Return [x, y] of the center of cell containing provided text 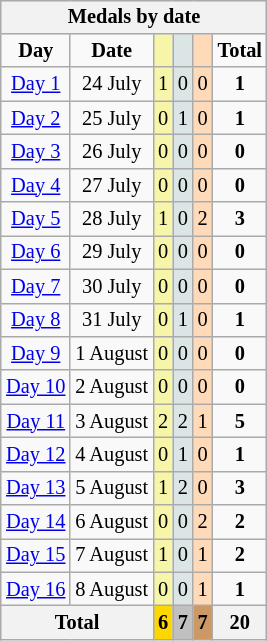
25 July [112, 118]
3 August [112, 421]
Day 13 [36, 488]
28 July [112, 219]
31 July [112, 320]
26 July [112, 152]
Day 12 [36, 455]
Day 8 [36, 320]
30 July [112, 286]
20 [240, 623]
Medals by date [134, 17]
2 August [112, 387]
Day 15 [36, 556]
4 August [112, 455]
Day 6 [36, 253]
6 August [112, 522]
5 [240, 421]
24 July [112, 84]
Day 9 [36, 354]
29 July [112, 253]
5 August [112, 488]
Day [36, 51]
Day 10 [36, 387]
1 August [112, 354]
Day 11 [36, 421]
Day 7 [36, 286]
8 August [112, 589]
Date [112, 51]
7 August [112, 556]
Day 14 [36, 522]
Day 3 [36, 152]
Day 1 [36, 84]
6 [163, 623]
27 July [112, 185]
Day 16 [36, 589]
Day 2 [36, 118]
Day 4 [36, 185]
Day 5 [36, 219]
